Determine the (X, Y) coordinate at the center of the cell enclosing the given text.  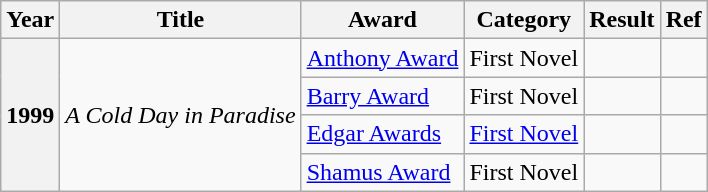
Result (622, 20)
Category (524, 20)
Award (382, 20)
Year (30, 20)
Edgar Awards (382, 134)
Shamus Award (382, 172)
Barry Award (382, 96)
Anthony Award (382, 58)
Ref (684, 20)
1999 (30, 115)
A Cold Day in Paradise (180, 115)
Title (180, 20)
